Extract the [X, Y] coordinate from the center of the cell holding the provided text.  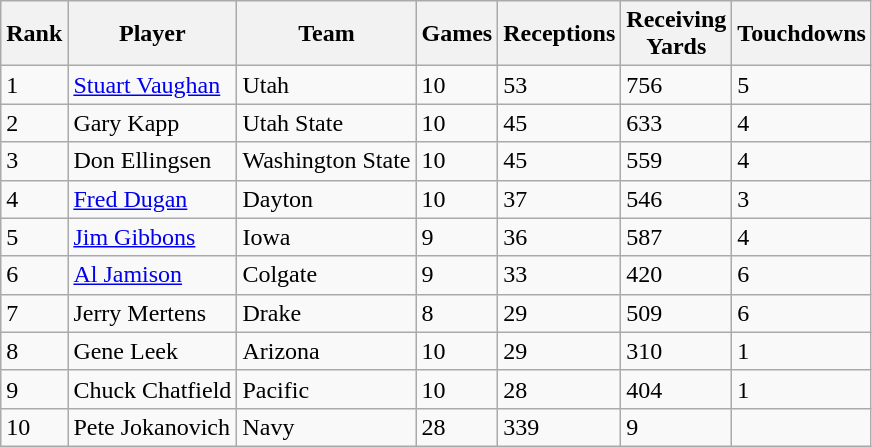
Chuck Chatfield [152, 389]
587 [676, 237]
546 [676, 199]
53 [560, 85]
Utah State [326, 123]
33 [560, 275]
Jim Gibbons [152, 237]
Fred Dugan [152, 199]
ReceivingYards [676, 34]
7 [34, 313]
Touchdowns [802, 34]
Gary Kapp [152, 123]
Rank [34, 34]
Navy [326, 427]
Colgate [326, 275]
Drake [326, 313]
Pacific [326, 389]
Don Ellingsen [152, 161]
Receptions [560, 34]
37 [560, 199]
Pete Jokanovich [152, 427]
Jerry Mertens [152, 313]
Games [457, 34]
Stuart Vaughan [152, 85]
420 [676, 275]
36 [560, 237]
633 [676, 123]
559 [676, 161]
Arizona [326, 351]
2 [34, 123]
Dayton [326, 199]
Gene Leek [152, 351]
Al Jamison [152, 275]
Team [326, 34]
Washington State [326, 161]
Iowa [326, 237]
Player [152, 34]
404 [676, 389]
310 [676, 351]
509 [676, 313]
339 [560, 427]
756 [676, 85]
Utah [326, 85]
